Locate the cell with the specified text and output its (X, Y) center coordinate. 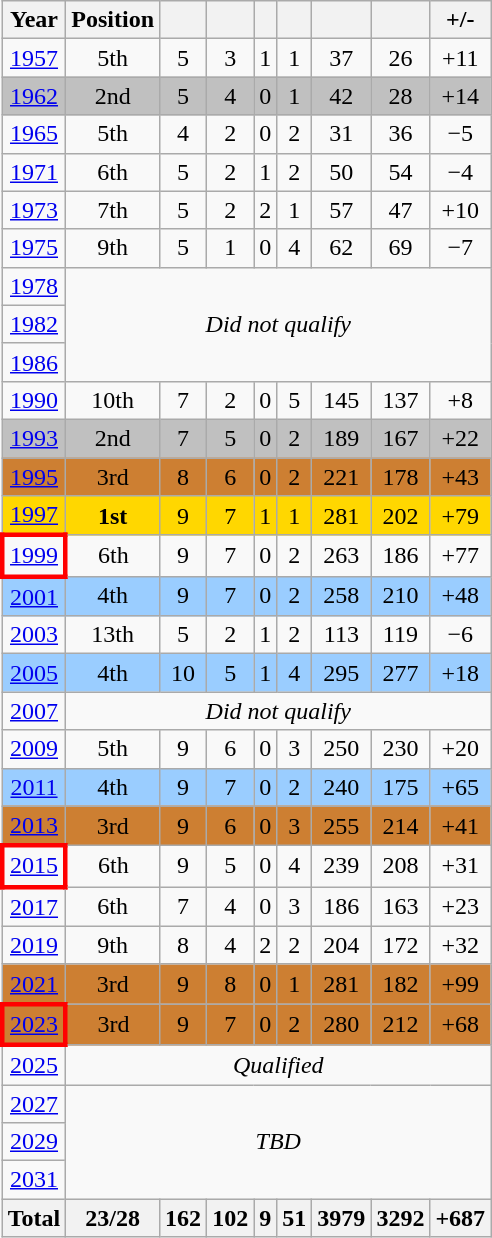
1973 (34, 210)
258 (342, 596)
119 (400, 635)
Total (34, 1218)
+41 (460, 826)
2013 (34, 826)
Position (113, 20)
1999 (34, 556)
1993 (34, 438)
54 (400, 172)
23/28 (113, 1218)
+99 (460, 984)
167 (400, 438)
1962 (34, 96)
+687 (460, 1218)
−4 (460, 172)
2019 (34, 945)
163 (400, 907)
2007 (34, 711)
+11 (460, 58)
1995 (34, 477)
51 (294, 1218)
2031 (34, 1180)
2001 (34, 596)
1990 (34, 400)
1982 (34, 324)
2021 (34, 984)
7th (113, 210)
3292 (400, 1218)
+31 (460, 866)
57 (342, 210)
210 (400, 596)
28 (400, 96)
+14 (460, 96)
277 (400, 673)
Qualified (278, 1065)
+/- (460, 20)
−7 (460, 248)
+20 (460, 749)
1965 (34, 134)
69 (400, 248)
+48 (460, 596)
+43 (460, 477)
10 (184, 673)
1975 (34, 248)
240 (342, 787)
295 (342, 673)
1st (113, 516)
1986 (34, 362)
2025 (34, 1065)
+22 (460, 438)
2027 (34, 1103)
221 (342, 477)
+32 (460, 945)
62 (342, 248)
250 (342, 749)
2029 (34, 1142)
TBD (278, 1141)
2023 (34, 1024)
1978 (34, 286)
50 (342, 172)
2017 (34, 907)
214 (400, 826)
3979 (342, 1218)
+23 (460, 907)
182 (400, 984)
204 (342, 945)
202 (400, 516)
102 (230, 1218)
42 (342, 96)
−6 (460, 635)
2009 (34, 749)
+10 (460, 210)
2015 (34, 866)
212 (400, 1024)
+68 (460, 1024)
13th (113, 635)
47 (400, 210)
145 (342, 400)
+77 (460, 556)
−5 (460, 134)
189 (342, 438)
2011 (34, 787)
175 (400, 787)
263 (342, 556)
208 (400, 866)
+65 (460, 787)
10th (113, 400)
239 (342, 866)
1957 (34, 58)
36 (400, 134)
26 (400, 58)
280 (342, 1024)
178 (400, 477)
2005 (34, 673)
Year (34, 20)
+79 (460, 516)
2003 (34, 635)
+8 (460, 400)
37 (342, 58)
255 (342, 826)
172 (400, 945)
162 (184, 1218)
1971 (34, 172)
113 (342, 635)
31 (342, 134)
1997 (34, 516)
137 (400, 400)
+18 (460, 673)
230 (400, 749)
